Find where the given text appears and provide that cell's center as (X, Y) coordinate. 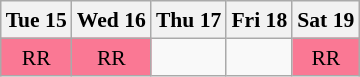
Wed 16 (112, 20)
Thu 17 (189, 20)
Fri 18 (259, 20)
Tue 15 (36, 20)
Sat 19 (326, 20)
